Find where the given text appears and provide that cell's center as (X, Y) coordinate. 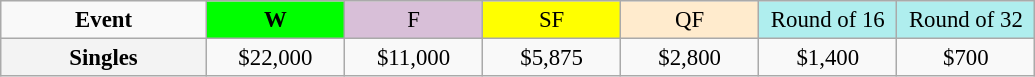
$700 (966, 58)
QF (690, 20)
Round of 32 (966, 20)
$22,000 (275, 58)
$11,000 (413, 58)
Event (104, 20)
$5,875 (552, 58)
Singles (104, 58)
F (413, 20)
SF (552, 20)
W (275, 20)
Round of 16 (828, 20)
$1,400 (828, 58)
$2,800 (690, 58)
